Determine the (x, y) coordinate at the center of the cell enclosing the given text.  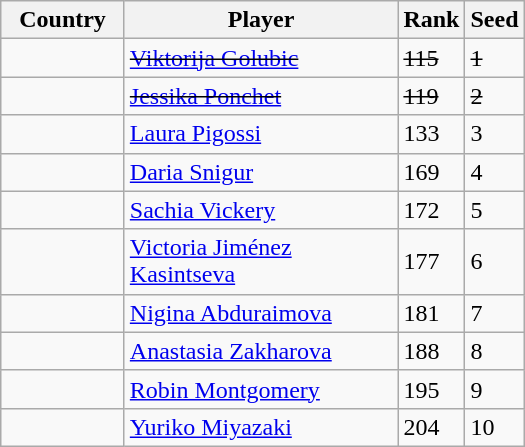
2 (494, 96)
177 (432, 262)
Player (261, 20)
Sachia Vickery (261, 210)
188 (432, 351)
181 (432, 313)
Anastasia Zakharova (261, 351)
Country (63, 20)
4 (494, 172)
Robin Montgomery (261, 389)
3 (494, 134)
Seed (494, 20)
195 (432, 389)
169 (432, 172)
133 (432, 134)
6 (494, 262)
Nigina Abduraimova (261, 313)
Jessika Ponchet (261, 96)
119 (432, 96)
Daria Snigur (261, 172)
Yuriko Miyazaki (261, 427)
204 (432, 427)
9 (494, 389)
Rank (432, 20)
8 (494, 351)
5 (494, 210)
Laura Pigossi (261, 134)
10 (494, 427)
1 (494, 58)
7 (494, 313)
Victoria Jiménez Kasintseva (261, 262)
172 (432, 210)
Viktorija Golubic (261, 58)
115 (432, 58)
